Identify which cell holds the provided text, then report its [X, Y] central coordinate. 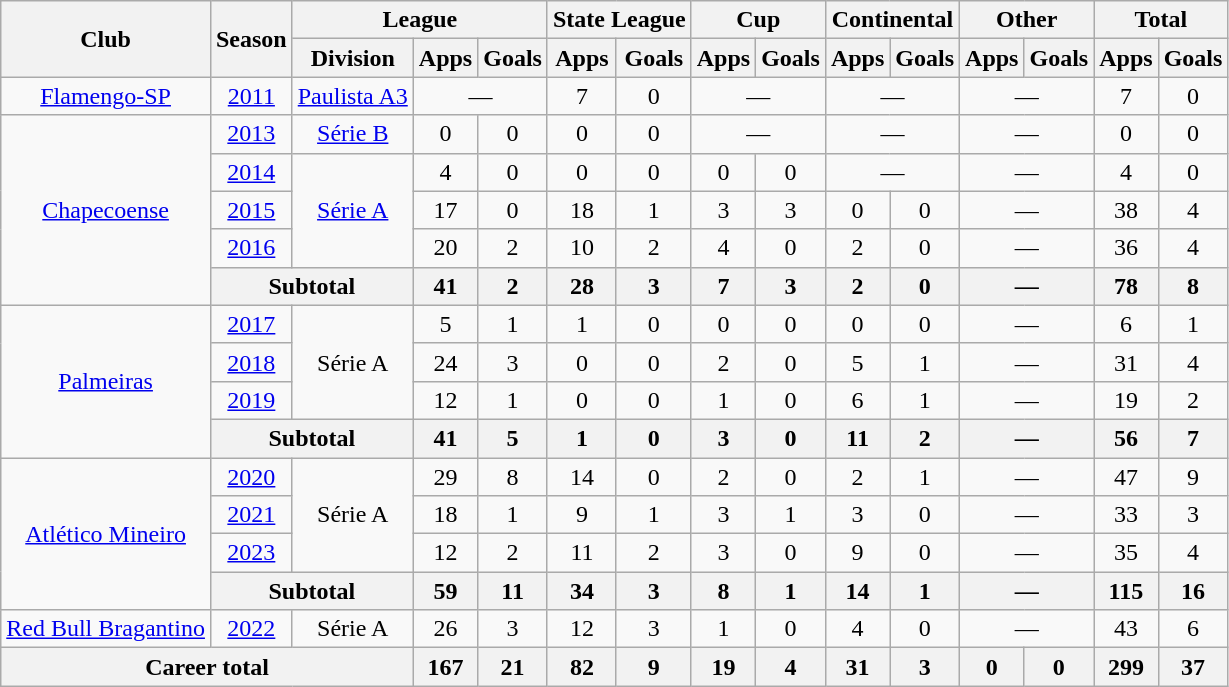
78 [1126, 286]
Season [251, 39]
2023 [251, 553]
Paulista A3 [352, 96]
20 [445, 248]
2019 [251, 400]
2016 [251, 248]
Red Bull Bragantino [106, 629]
299 [1126, 667]
2014 [251, 172]
Other [1027, 20]
21 [513, 667]
Chapecoense [106, 210]
League [420, 20]
2018 [251, 362]
2022 [251, 629]
28 [582, 286]
167 [445, 667]
24 [445, 362]
35 [1126, 553]
Cup [758, 20]
State League [619, 20]
10 [582, 248]
Division [352, 58]
Atlético Mineiro [106, 534]
82 [582, 667]
Palmeiras [106, 381]
Série B [352, 134]
26 [445, 629]
29 [445, 477]
115 [1126, 591]
43 [1126, 629]
56 [1126, 438]
2017 [251, 324]
2015 [251, 210]
2013 [251, 134]
Total [1161, 20]
37 [1193, 667]
2020 [251, 477]
59 [445, 591]
36 [1126, 248]
Career total [208, 667]
Continental [892, 20]
33 [1126, 515]
Flamengo-SP [106, 96]
17 [445, 210]
47 [1126, 477]
Club [106, 39]
38 [1126, 210]
2021 [251, 515]
34 [582, 591]
16 [1193, 591]
2011 [251, 96]
